Capture the cell that displays the provided text and extract its [x, y] central coordinate. 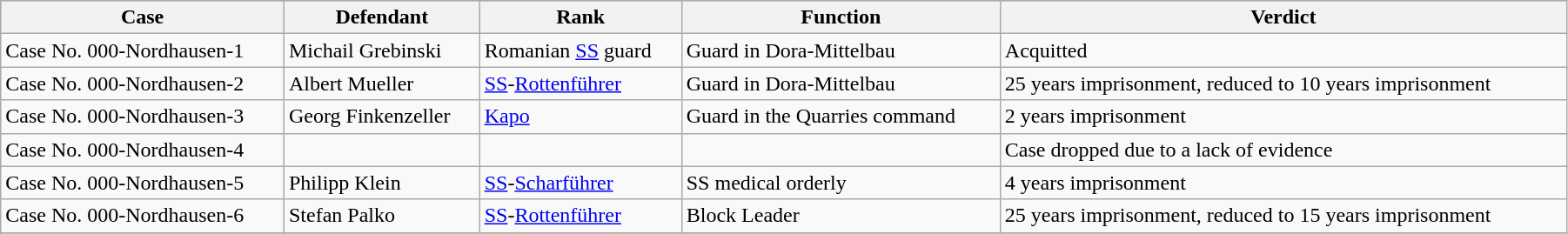
4 years imprisonment [1283, 183]
Albert Mueller [381, 84]
Case No. 000-Nordhausen-6 [143, 216]
2 years imprisonment [1283, 117]
Block Leader [841, 216]
Georg Finkenzeller [381, 117]
SS-Scharführer [580, 183]
Case dropped due to a lack of evidence [1283, 150]
Acquitted [1283, 50]
Case No. 000-Nordhausen-2 [143, 84]
Function [841, 17]
Kapo [580, 117]
Stefan Palko [381, 216]
Rank [580, 17]
Case No. 000-Nordhausen-3 [143, 117]
25 years imprisonment, reduced to 10 years imprisonment [1283, 84]
Defendant [381, 17]
Case [143, 17]
Michail Grebinski [381, 50]
Case No. 000-Nordhausen-5 [143, 183]
Case No. 000-Nordhausen-1 [143, 50]
25 years imprisonment, reduced to 15 years imprisonment [1283, 216]
Case No. 000-Nordhausen-4 [143, 150]
Romanian SS guard [580, 50]
SS medical orderly [841, 183]
Guard in the Quarries command [841, 117]
Verdict [1283, 17]
Philipp Klein [381, 183]
